Determine the (X, Y) coordinate at the center of the cell enclosing the given text.  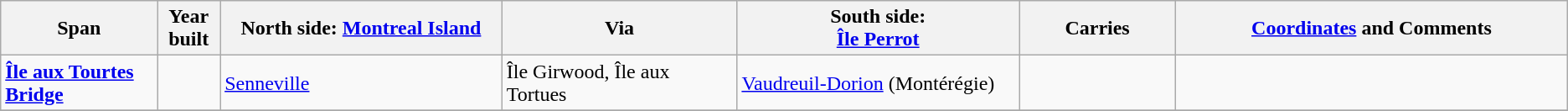
Carries (1097, 29)
North side: Montreal Island (362, 29)
Span (79, 29)
Coordinates and Comments (1372, 29)
Year built (189, 29)
Senneville (362, 82)
Via (620, 29)
Île aux Tourtes Bridge (79, 82)
Vaudreuil-Dorion (Montérégie) (878, 82)
South side:Île Perrot (878, 29)
Île Girwood, Île aux Tortues (620, 82)
